Extract the [X, Y] coordinate from the center of the cell holding the provided text.  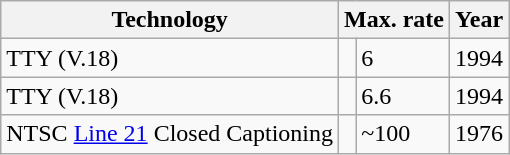
6 [403, 58]
Year [480, 20]
~100 [403, 134]
6.6 [403, 96]
Max. rate [394, 20]
Technology [170, 20]
NTSC Line 21 Closed Captioning [170, 134]
1976 [480, 134]
